Find where the given text appears and provide that cell's center as [X, Y] coordinate. 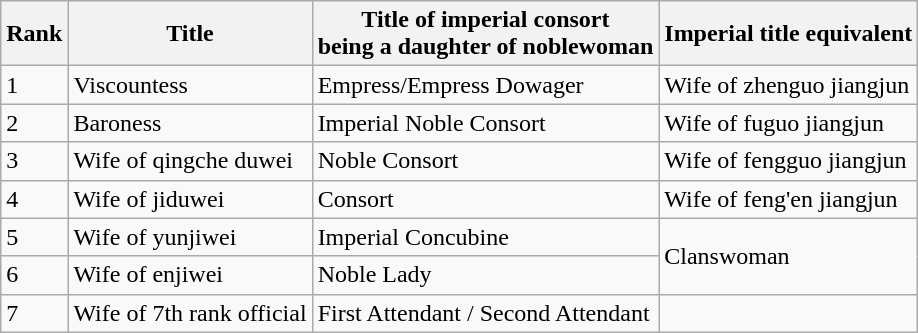
Viscountess [190, 85]
First Attendant / Second Attendant [486, 313]
Wife of fuguo jiangjun [788, 123]
Wife of enjiwei [190, 275]
Empress/Empress Dowager [486, 85]
Wife of jiduwei [190, 199]
7 [34, 313]
Wife of yunjiwei [190, 237]
6 [34, 275]
Noble Consort [486, 161]
Wife of zhenguo jiangjun [788, 85]
3 [34, 161]
Wife of feng'en jiangjun [788, 199]
Wife of fengguo jiangjun [788, 161]
Baroness [190, 123]
Title of imperial consortbeing a daughter of noblewoman [486, 34]
1 [34, 85]
Clanswoman [788, 256]
Title [190, 34]
Wife of qingche duwei [190, 161]
5 [34, 237]
Imperial title equivalent [788, 34]
Consort [486, 199]
Imperial Noble Consort [486, 123]
Rank [34, 34]
Imperial Concubine [486, 237]
Wife of 7th rank official [190, 313]
Noble Lady [486, 275]
4 [34, 199]
2 [34, 123]
